From the cell containing the given text, extract its center point as [X, Y] coordinate. 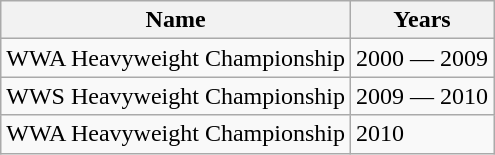
Years [422, 20]
2010 [422, 134]
WWS Heavyweight Championship [176, 96]
Name [176, 20]
2000 — 2009 [422, 58]
2009 — 2010 [422, 96]
